Locate the cell with the specified text and output its (x, y) center coordinate. 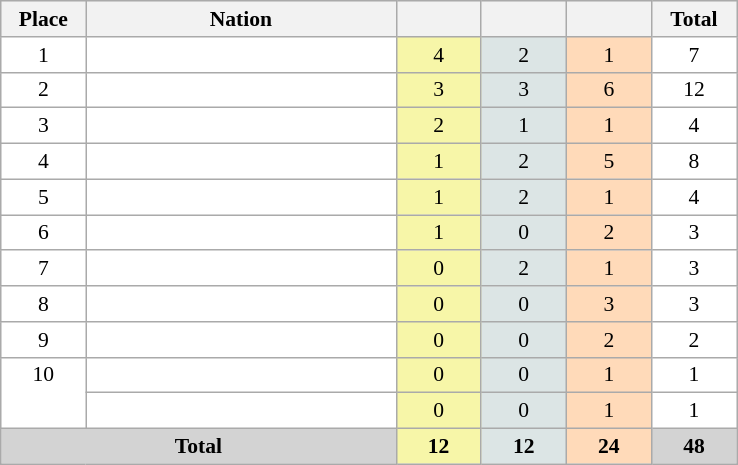
9 (44, 340)
24 (608, 447)
Nation (241, 19)
Place (44, 19)
48 (694, 447)
10 (44, 392)
